Extract the [x, y] coordinate from the center of the cell holding the provided text.  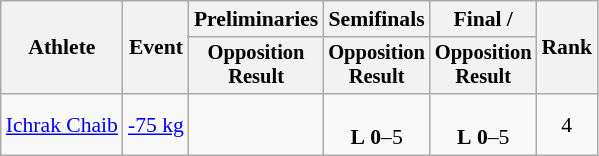
Rank [566, 48]
4 [566, 124]
Final / [484, 19]
Event [156, 48]
Preliminaries [256, 19]
Athlete [62, 48]
-75 kg [156, 124]
Ichrak Chaib [62, 124]
Semifinals [376, 19]
